Locate the cell with the specified text and output its [x, y] center coordinate. 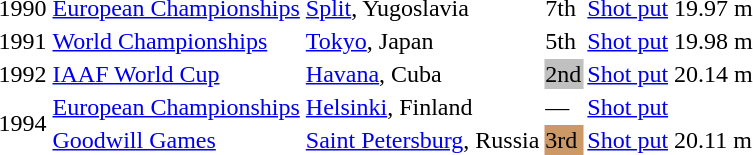
World Championships [176, 41]
IAAF World Cup [176, 74]
Goodwill Games [176, 140]
European Championships [176, 107]
Tokyo, Japan [422, 41]
Saint Petersburg, Russia [422, 140]
Helsinki, Finland [422, 107]
3rd [564, 140]
2nd [564, 74]
Havana, Cuba [422, 74]
— [564, 107]
5th [564, 41]
